Determine the (x, y) coordinate at the center of the cell enclosing the given text.  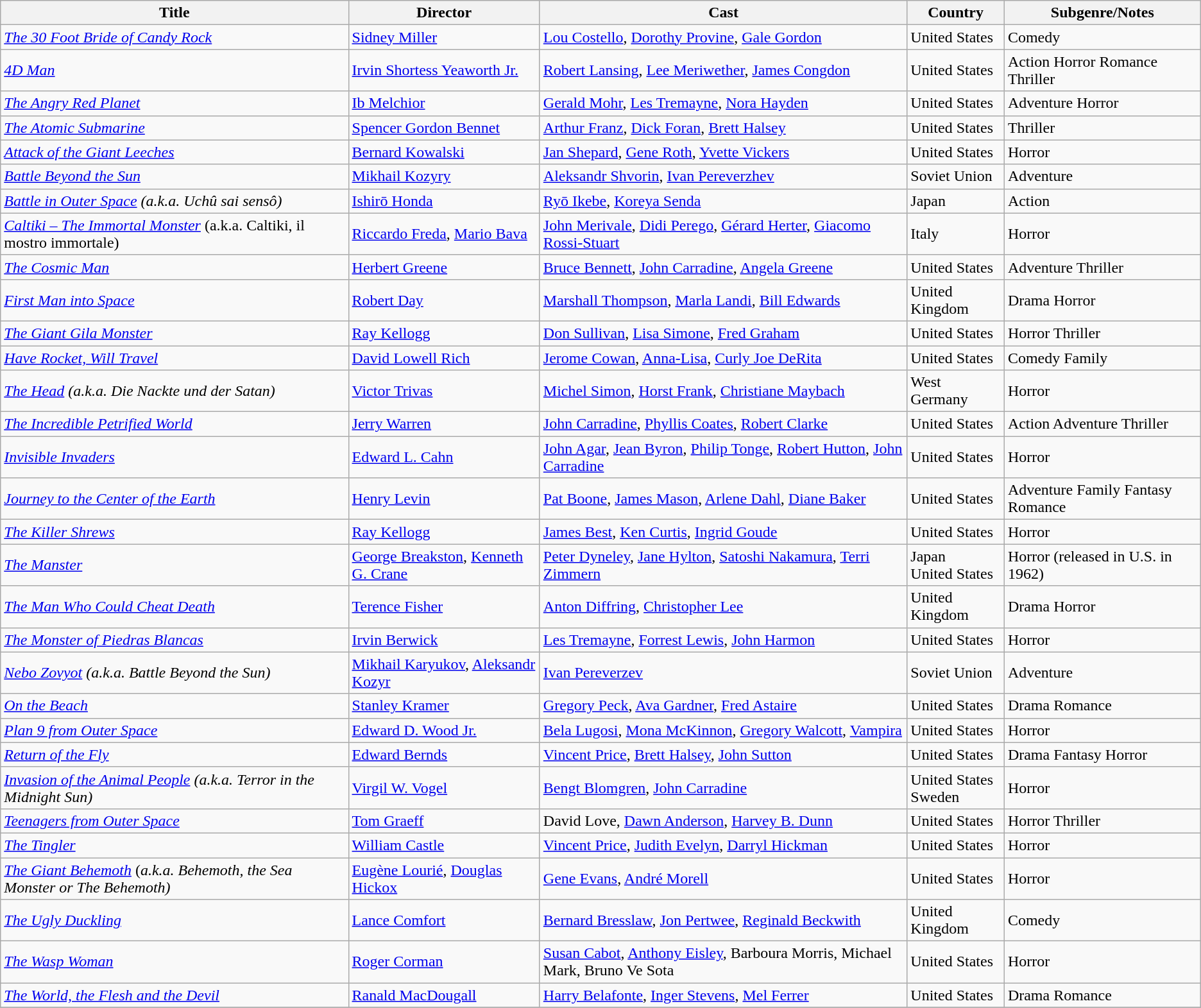
Teenagers from Outer Space (175, 821)
The Ugly Duckling (175, 920)
The Monster of Piedras Blancas (175, 640)
Action Horror Romance Thriller (1102, 71)
Michel Simon, Horst Frank, Christiane Maybach (723, 391)
Edward Bernds (444, 755)
Robert Lansing, Lee Meriwether, James Congdon (723, 71)
Bernard Kowalski (444, 152)
Edward D. Wood Jr. (444, 730)
Comedy Family (1102, 357)
Irvin Berwick (444, 640)
Jan Shepard, Gene Roth, Yvette Vickers (723, 152)
The Head (a.k.a. Die Nackte und der Satan) (175, 391)
Gregory Peck, Ava Gardner, Fred Astaire (723, 706)
The 30 Foot Bride of Candy Rock (175, 37)
4D Man (175, 71)
Anton Diffring, Christopher Lee (723, 607)
Marshall Thompson, Marla Landi, Bill Edwards (723, 300)
The Incredible Petrified World (175, 424)
Victor Trivas (444, 391)
Italy (956, 234)
Les Tremayne, Forrest Lewis, John Harmon (723, 640)
Jerry Warren (444, 424)
Journey to the Center of the Earth (175, 499)
Riccardo Freda, Mario Bava (444, 234)
Attack of the Giant Leeches (175, 152)
The Cosmic Man (175, 267)
Invasion of the Animal People (a.k.a. Terror in the Midnight Sun) (175, 788)
Subgenre/Notes (1102, 13)
First Man into Space (175, 300)
Action (1102, 201)
Bengt Blomgren, John Carradine (723, 788)
Caltiki – The Immortal Monster (a.k.a. Caltiki, il mostro immortale) (175, 234)
Robert Day (444, 300)
James Best, Ken Curtis, Ingrid Goude (723, 532)
Lance Comfort (444, 920)
Bruce Bennett, John Carradine, Angela Greene (723, 267)
William Castle (444, 845)
Cast (723, 13)
Thriller (1102, 128)
The Wasp Woman (175, 962)
The World, the Flesh and the Devil (175, 995)
Tom Graeff (444, 821)
Vincent Price, Brett Halsey, John Sutton (723, 755)
Roger Corman (444, 962)
Bernard Bresslaw, Jon Pertwee, Reginald Beckwith (723, 920)
Action Adventure Thriller (1102, 424)
Mikhail Kozyry (444, 176)
The Tingler (175, 845)
Ivan Pereverzev (723, 672)
John Carradine, Phyllis Coates, Robert Clarke (723, 424)
Spencer Gordon Bennet (444, 128)
Invisible Invaders (175, 457)
Ib Melchior (444, 103)
George Breakston, Kenneth G. Crane (444, 565)
The Killer Shrews (175, 532)
Vincent Price, Judith Evelyn, Darryl Hickman (723, 845)
The Giant Gila Monster (175, 333)
Aleksandr Shvorin, Ivan Pereverzhev (723, 176)
The Atomic Submarine (175, 128)
John Merivale, Didi Perego, Gérard Herter, Giacomo Rossi-Stuart (723, 234)
Horror (released in U.S. in 1962) (1102, 565)
Mikhail Karyukov, Aleksandr Kozyr (444, 672)
Peter Dyneley, Jane Hylton, Satoshi Nakamura, Terri Zimmern (723, 565)
The Manster (175, 565)
Plan 9 from Outer Space (175, 730)
David Love, Dawn Anderson, Harvey B. Dunn (723, 821)
Eugène Lourié, Douglas Hickox (444, 878)
Battle in Outer Space (a.k.a. Uchû sai sensô) (175, 201)
Irvin Shortess Yeaworth Jr. (444, 71)
Have Rocket, Will Travel (175, 357)
Drama Fantasy Horror (1102, 755)
John Agar, Jean Byron, Philip Tonge, Robert Hutton, John Carradine (723, 457)
Adventure Thriller (1102, 267)
Henry Levin (444, 499)
Terence Fisher (444, 607)
Susan Cabot, Anthony Eisley, Barboura Morris, Michael Mark, Bruno Ve Sota (723, 962)
Pat Boone, James Mason, Arlene Dahl, Diane Baker (723, 499)
Title (175, 13)
Return of the Fly (175, 755)
The Angry Red Planet (175, 103)
Ishirō Honda (444, 201)
Don Sullivan, Lisa Simone, Fred Graham (723, 333)
Herbert Greene (444, 267)
Jerome Cowan, Anna-Lisa, Curly Joe DeRita (723, 357)
Director (444, 13)
Lou Costello, Dorothy Provine, Gale Gordon (723, 37)
Sidney Miller (444, 37)
Ryō Ikebe, Koreya Senda (723, 201)
Japan (956, 201)
Adventure Horror (1102, 103)
David Lowell Rich (444, 357)
Edward L. Cahn (444, 457)
The Man Who Could Cheat Death (175, 607)
Country (956, 13)
The Giant Behemoth (a.k.a. Behemoth, the Sea Monster or The Behemoth) (175, 878)
Gerald Mohr, Les Tremayne, Nora Hayden (723, 103)
Harry Belafonte, Inger Stevens, Mel Ferrer (723, 995)
Arthur Franz, Dick Foran, Brett Halsey (723, 128)
JapanUnited States (956, 565)
Gene Evans, André Morell (723, 878)
Ranald MacDougall (444, 995)
Bela Lugosi, Mona McKinnon, Gregory Walcott, Vampira (723, 730)
United StatesSweden (956, 788)
On the Beach (175, 706)
Battle Beyond the Sun (175, 176)
Stanley Kramer (444, 706)
Nebo Zovyot (a.k.a. Battle Beyond the Sun) (175, 672)
West Germany (956, 391)
Virgil W. Vogel (444, 788)
Adventure Family Fantasy Romance (1102, 499)
